Return the (X, Y) coordinate for the center point of the cell that contains the specified text.  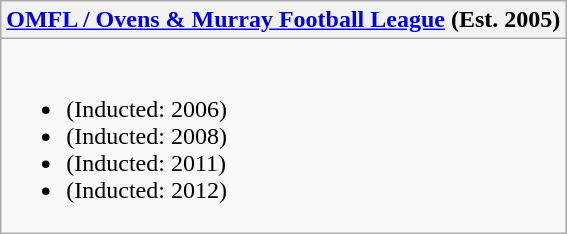
(Inducted: 2006) (Inducted: 2008) (Inducted: 2011) (Inducted: 2012) (284, 136)
OMFL / Ovens & Murray Football League (Est. 2005) (284, 20)
